From the cell containing the given text, extract its center point as (X, Y) coordinate. 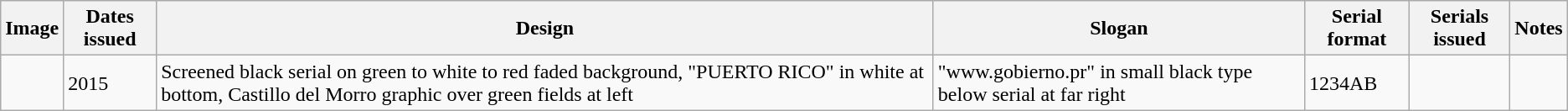
Serial format (1357, 29)
Notes (1539, 29)
Design (545, 29)
Slogan (1119, 29)
"www.gobierno.pr" in small black type below serial at far right (1119, 82)
1234AB (1357, 82)
Dates issued (111, 29)
Serials issued (1459, 29)
Image (32, 29)
2015 (111, 82)
